Detect which cell encompasses the target text, then output its [X, Y] center coordinate. 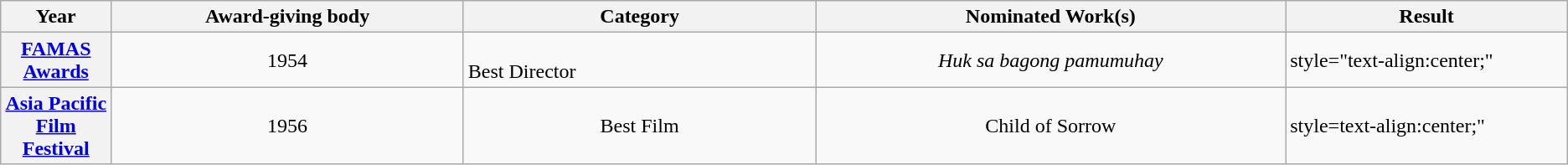
Best Director [640, 60]
FAMAS Awards [56, 60]
Award-giving body [288, 17]
style=text-align:center;" [1427, 126]
Year [56, 17]
Best Film [640, 126]
Nominated Work(s) [1050, 17]
Category [640, 17]
Child of Sorrow [1050, 126]
Asia Pacific Film Festival [56, 126]
1956 [288, 126]
Result [1427, 17]
1954 [288, 60]
Huk sa bagong pamumuhay [1050, 60]
style="text-align:center;" [1427, 60]
